Capture the cell that displays the provided text and extract its (x, y) central coordinate. 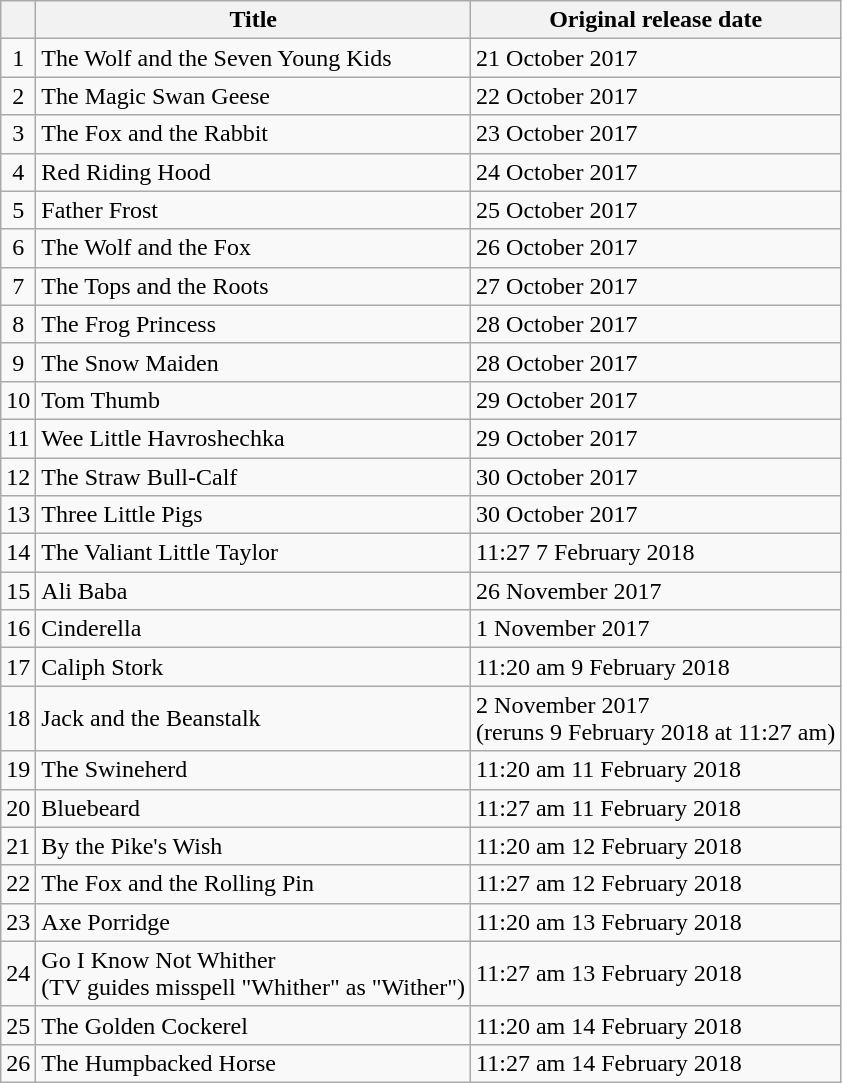
24 (18, 974)
11:20 am 14 February 2018 (656, 1025)
The Magic Swan Geese (254, 96)
11:20 am 13 February 2018 (656, 922)
Bluebeard (254, 808)
7 (18, 286)
16 (18, 629)
11:27 am 14 February 2018 (656, 1063)
11:27 am 11 February 2018 (656, 808)
The Straw Bull-Calf (254, 477)
5 (18, 210)
22 (18, 884)
15 (18, 591)
9 (18, 362)
18 (18, 718)
4 (18, 172)
27 October 2017 (656, 286)
Axe Porridge (254, 922)
Caliph Stork (254, 667)
11:27 am 13 February 2018 (656, 974)
13 (18, 515)
Tom Thumb (254, 400)
By the Pike's Wish (254, 846)
Jack and the Beanstalk (254, 718)
26 October 2017 (656, 248)
The Snow Maiden (254, 362)
26 November 2017 (656, 591)
Red Riding Hood (254, 172)
8 (18, 324)
The Fox and the Rabbit (254, 134)
3 (18, 134)
19 (18, 770)
21 October 2017 (656, 58)
10 (18, 400)
Title (254, 20)
11:20 am 9 February 2018 (656, 667)
The Humpbacked Horse (254, 1063)
11:20 am 12 February 2018 (656, 846)
24 October 2017 (656, 172)
17 (18, 667)
23 (18, 922)
The Wolf and the Seven Young Kids (254, 58)
25 (18, 1025)
22 October 2017 (656, 96)
The Frog Princess (254, 324)
Go I Know Not Whither(TV guides misspell "Whither" as "Wither") (254, 974)
The Swineherd (254, 770)
1 (18, 58)
23 October 2017 (656, 134)
Original release date (656, 20)
11:27 am 12 February 2018 (656, 884)
14 (18, 553)
The Valiant Little Taylor (254, 553)
Wee Little Havroshechka (254, 438)
11 (18, 438)
2 (18, 96)
Ali Baba (254, 591)
11:20 am 11 February 2018 (656, 770)
25 October 2017 (656, 210)
2 November 2017(reruns 9 February 2018 at 11:27 am) (656, 718)
The Fox and the Rolling Pin (254, 884)
Father Frost (254, 210)
20 (18, 808)
The Golden Cockerel (254, 1025)
Three Little Pigs (254, 515)
The Wolf and the Fox (254, 248)
11:27 7 February 2018 (656, 553)
The Tops and the Roots (254, 286)
12 (18, 477)
21 (18, 846)
Cinderella (254, 629)
26 (18, 1063)
6 (18, 248)
1 November 2017 (656, 629)
